Identify which cell holds the provided text, then report its (x, y) central coordinate. 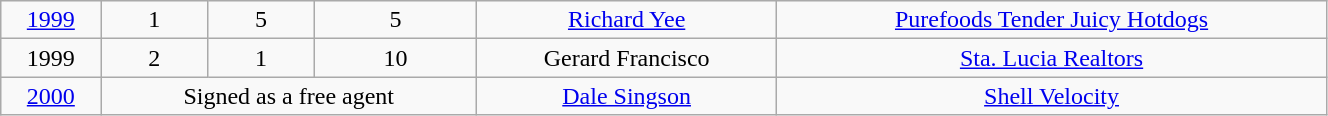
2 (154, 58)
Gerard Francisco (627, 58)
Sta. Lucia Realtors (1052, 58)
Signed as a free agent (289, 96)
Purefoods Tender Juicy Hotdogs (1052, 20)
Richard Yee (627, 20)
2000 (51, 96)
Shell Velocity (1052, 96)
Dale Singson (627, 96)
10 (395, 58)
